Return the (X, Y) coordinate for the center point of the cell that contains the specified text.  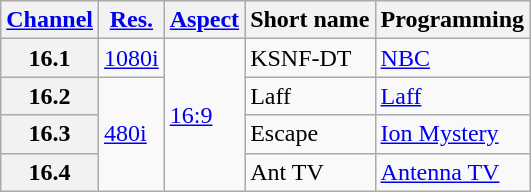
KSNF-DT (310, 58)
Programming (452, 20)
Ion Mystery (452, 134)
480i (132, 134)
16.4 (50, 172)
16:9 (204, 115)
NBC (452, 58)
Short name (310, 20)
1080i (132, 58)
Aspect (204, 20)
Antenna TV (452, 172)
Res. (132, 20)
16.2 (50, 96)
Ant TV (310, 172)
16.3 (50, 134)
16.1 (50, 58)
Escape (310, 134)
Channel (50, 20)
